Identify which cell holds the provided text, then report its [X, Y] central coordinate. 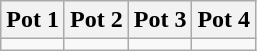
Pot 4 [224, 20]
Pot 1 [33, 20]
Pot 3 [160, 20]
Pot 2 [96, 20]
